Search for the cell housing the specified text and yield its [x, y] center coordinate. 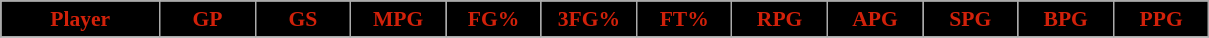
RPG [780, 19]
FT% [684, 19]
BPG [1066, 19]
APG [874, 19]
3FG% [588, 19]
GP [208, 19]
SPG [970, 19]
PPG [1161, 19]
FG% [494, 19]
Player [80, 19]
GS [302, 19]
MPG [398, 19]
